Detect which cell encompasses the target text, then output its [x, y] center coordinate. 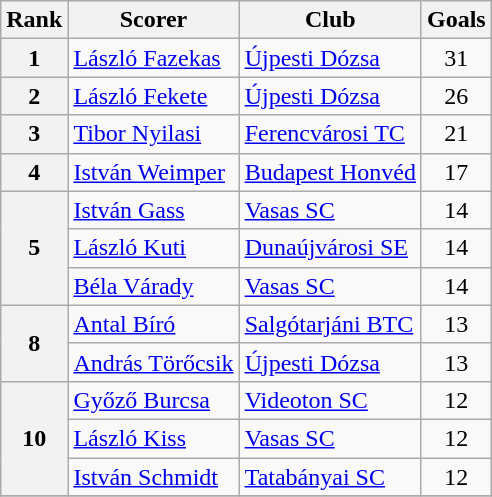
András Törőcsik [154, 362]
Goals [456, 20]
Videoton SC [330, 400]
17 [456, 172]
Dunaújvárosi SE [330, 248]
Béla Várady [154, 286]
21 [456, 134]
László Fazekas [154, 58]
Antal Bíró [154, 324]
Ferencvárosi TC [330, 134]
Budapest Honvéd [330, 172]
Tibor Nyilasi [154, 134]
10 [34, 438]
31 [456, 58]
Győző Burcsa [154, 400]
26 [456, 96]
1 [34, 58]
Tatabányai SC [330, 477]
Club [330, 20]
5 [34, 248]
Salgótarjáni BTC [330, 324]
László Fekete [154, 96]
Scorer [154, 20]
István Gass [154, 210]
8 [34, 343]
László Kiss [154, 438]
László Kuti [154, 248]
István Weimper [154, 172]
3 [34, 134]
István Schmidt [154, 477]
4 [34, 172]
2 [34, 96]
Rank [34, 20]
